From the cell containing the given text, extract its center point as (X, Y) coordinate. 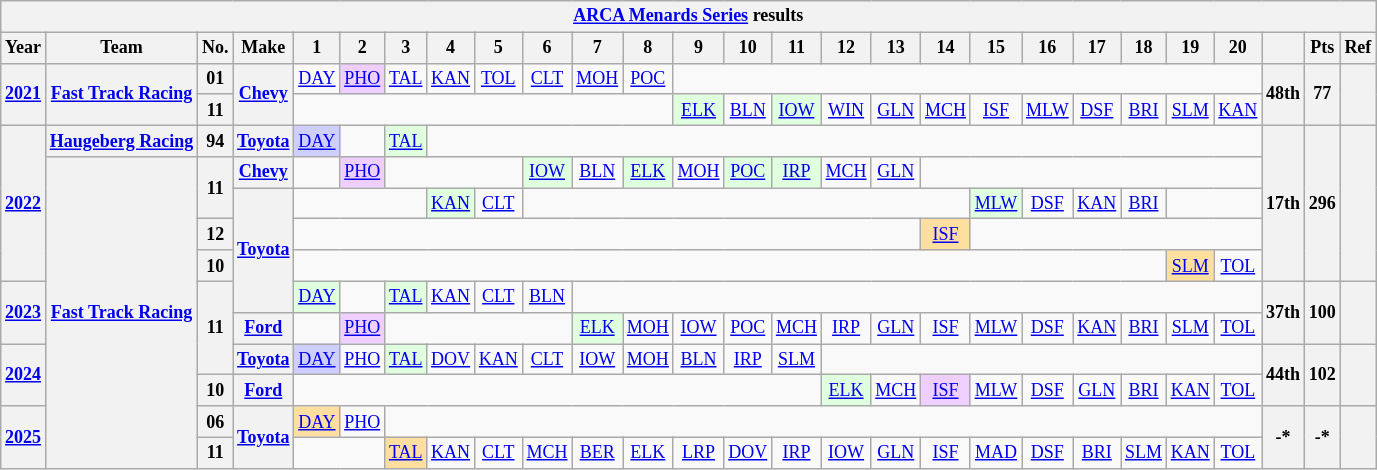
6 (547, 48)
BER (598, 452)
Haugeberg Racing (121, 140)
2023 (24, 312)
Make (264, 48)
19 (1190, 48)
94 (216, 140)
100 (1322, 312)
Year (24, 48)
Pts (1322, 48)
14 (946, 48)
4 (451, 48)
7 (598, 48)
2 (362, 48)
102 (1322, 375)
18 (1144, 48)
1 (317, 48)
8 (648, 48)
2025 (24, 437)
48th (1284, 94)
44th (1284, 375)
3 (406, 48)
MAD (996, 452)
9 (698, 48)
296 (1322, 203)
37th (1284, 312)
13 (896, 48)
2021 (24, 94)
17th (1284, 203)
06 (216, 422)
No. (216, 48)
WIN (846, 110)
01 (216, 78)
2024 (24, 375)
15 (996, 48)
16 (1048, 48)
77 (1322, 94)
Ref (1358, 48)
2022 (24, 203)
20 (1238, 48)
LRP (698, 452)
Team (121, 48)
ARCA Menards Series results (688, 16)
17 (1097, 48)
5 (498, 48)
